Identify which cell holds the provided text, then report its [x, y] central coordinate. 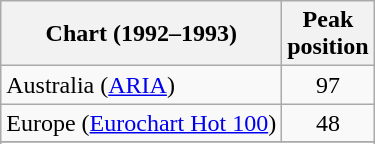
Australia (ARIA) [142, 85]
Chart (1992–1993) [142, 34]
48 [328, 123]
Europe (Eurochart Hot 100) [142, 123]
Peakposition [328, 34]
97 [328, 85]
